Pinpoint the cell where the given text exists, returning its (X, Y) midpoint coordinate. 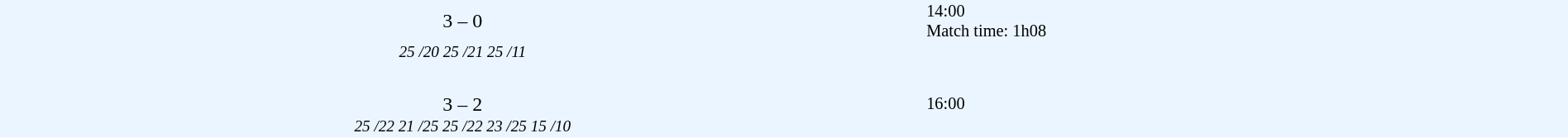
14:00Match time: 1h08 (1247, 21)
16:00 (1247, 104)
25 /20 25 /21 25 /11 (463, 53)
3 – 0 (462, 21)
3 – 2 (462, 104)
25 /22 21 /25 25 /22 23 /25 15 /10 (463, 127)
